Return the [x, y] coordinate for the center point of the cell that contains the specified text.  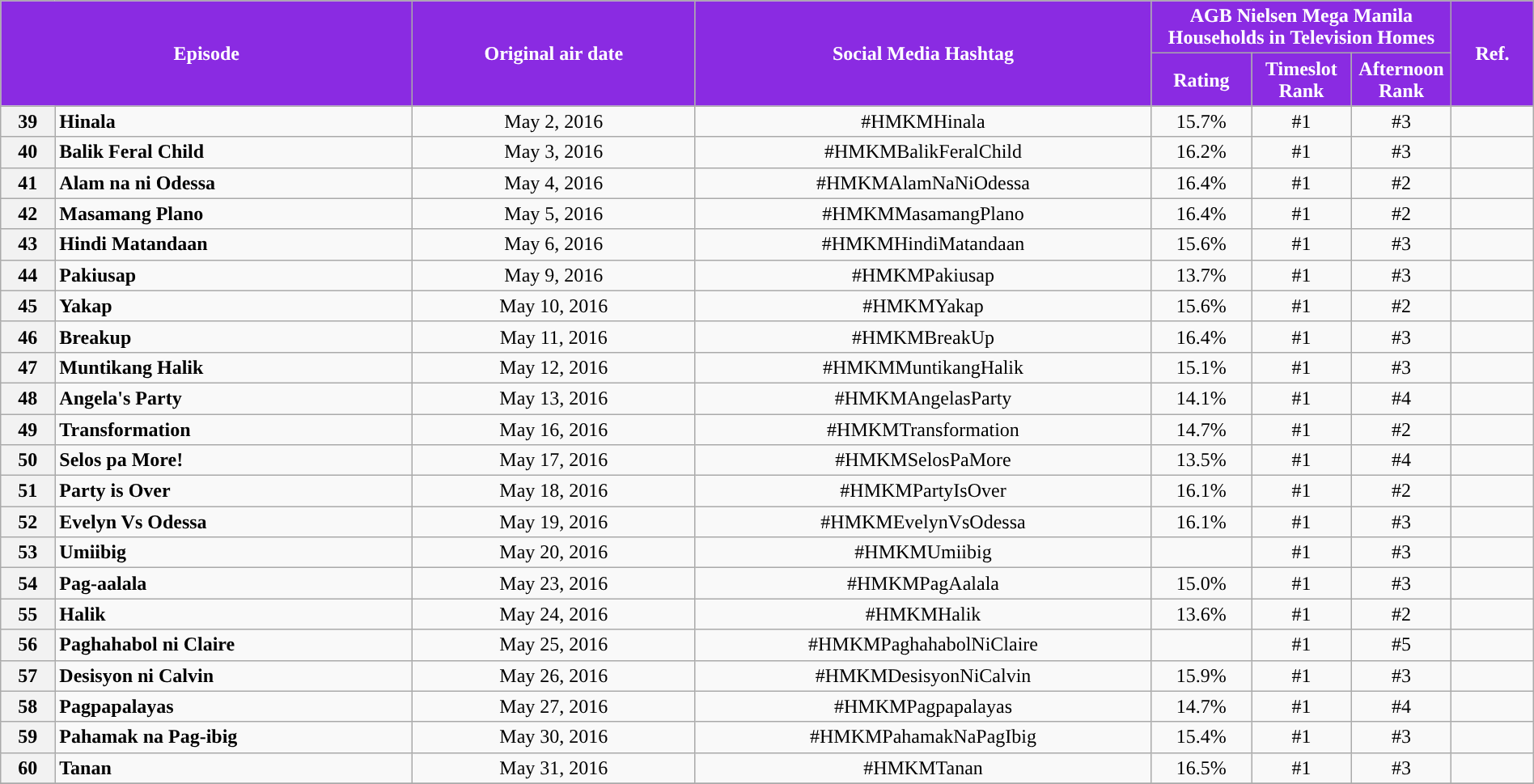
Breakup [234, 337]
50 [28, 460]
May 20, 2016 [553, 553]
May 19, 2016 [553, 522]
May 17, 2016 [553, 460]
#HMKMYakap [923, 306]
39 [28, 121]
May 30, 2016 [553, 737]
Afternoon Rank [1401, 79]
May 2, 2016 [553, 121]
#HMKMSelosPaMore [923, 460]
#HMKMHalik [923, 614]
May 4, 2016 [553, 183]
Muntikang Halik [234, 367]
#HMKMTransformation [923, 430]
May 6, 2016 [553, 244]
#HMKMEvelynVsOdessa [923, 522]
Angela's Party [234, 398]
Pakiusap [234, 275]
May 9, 2016 [553, 275]
46 [28, 337]
#HMKMPagpapalayas [923, 706]
Pag-aalala [234, 583]
53 [28, 553]
56 [28, 645]
May 24, 2016 [553, 614]
51 [28, 491]
13.7% [1201, 275]
42 [28, 214]
#HMKMHindiMatandaan [923, 244]
#HMKMPagAalala [923, 583]
14.1% [1201, 398]
59 [28, 737]
May 5, 2016 [553, 214]
Pagpapalayas [234, 706]
Halik [234, 614]
May 12, 2016 [553, 367]
55 [28, 614]
45 [28, 306]
Alam na ni Odessa [234, 183]
15.7% [1201, 121]
16.5% [1201, 768]
#HMKMMasamangPlano [923, 214]
16.2% [1201, 152]
#HMKMPartyIsOver [923, 491]
60 [28, 768]
Desisyon ni Calvin [234, 676]
#HMKMUmiibig [923, 553]
#HMKMPahamakNaPagIbig [923, 737]
May 16, 2016 [553, 430]
Yakap [234, 306]
Balik Feral Child [234, 152]
#HMKMAlamNaNiOdessa [923, 183]
57 [28, 676]
May 27, 2016 [553, 706]
54 [28, 583]
May 23, 2016 [553, 583]
Umiibig [234, 553]
#HMKMHinala [923, 121]
47 [28, 367]
Party is Over [234, 491]
Pahamak na Pag-ibig [234, 737]
#5 [1401, 645]
13.6% [1201, 614]
#HMKMAngelasParty [923, 398]
May 3, 2016 [553, 152]
#HMKMPakiusap [923, 275]
May 18, 2016 [553, 491]
Selos pa More! [234, 460]
13.5% [1201, 460]
Hinala [234, 121]
49 [28, 430]
May 26, 2016 [553, 676]
Ref. [1492, 53]
May 11, 2016 [553, 337]
15.4% [1201, 737]
#HMKMTanan [923, 768]
Hindi Matandaan [234, 244]
May 13, 2016 [553, 398]
Episode [207, 53]
40 [28, 152]
52 [28, 522]
58 [28, 706]
#HMKMMuntikangHalik [923, 367]
May 31, 2016 [553, 768]
15.0% [1201, 583]
15.1% [1201, 367]
Tanan [234, 768]
43 [28, 244]
Rating [1201, 79]
AGB Nielsen Mega Manila Households in Television Homes [1301, 28]
#HMKMBreakUp [923, 337]
44 [28, 275]
May 10, 2016 [553, 306]
Masamang Plano [234, 214]
#HMKMBalikFeralChild [923, 152]
15.9% [1201, 676]
Transformation [234, 430]
May 25, 2016 [553, 645]
#HMKMDesisyonNiCalvin [923, 676]
Original air date [553, 53]
48 [28, 398]
#HMKMPaghahabolNiClaire [923, 645]
41 [28, 183]
Evelyn Vs Odessa [234, 522]
Timeslot Rank [1302, 79]
Social Media Hashtag [923, 53]
Paghahabol ni Claire [234, 645]
